Locate the cell with the specified text and output its [X, Y] center coordinate. 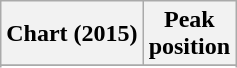
Peakposition [189, 34]
Chart (2015) [72, 34]
